Detect which cell encompasses the target text, then output its [X, Y] center coordinate. 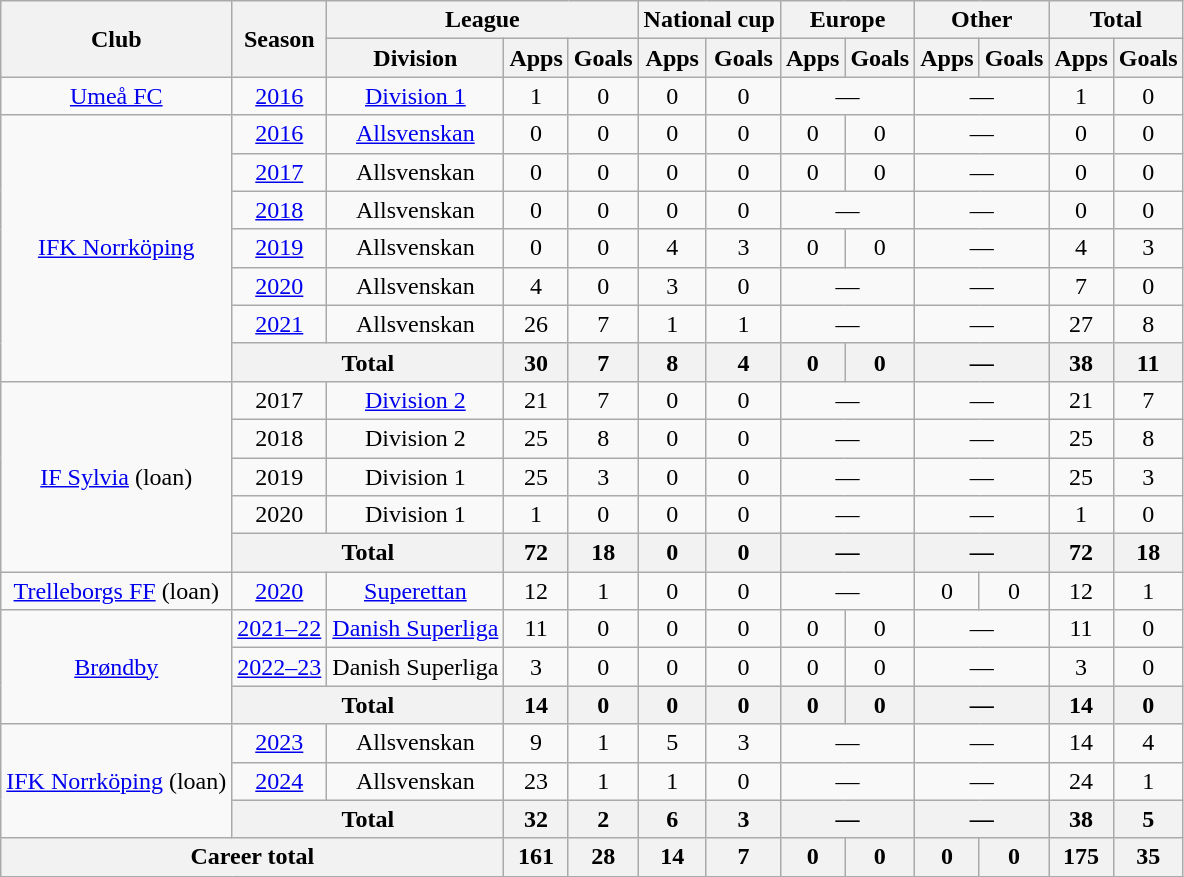
30 [536, 362]
Superettan [416, 591]
Other [982, 20]
Season [280, 39]
23 [536, 781]
IFK Norrköping [116, 248]
27 [1081, 324]
35 [1148, 857]
2023 [280, 743]
Division [416, 58]
Club [116, 39]
Europe [847, 20]
2021 [280, 324]
26 [536, 324]
2022–23 [280, 667]
2 [603, 819]
Brøndby [116, 667]
Career total [252, 857]
IF Sylvia (loan) [116, 476]
IFK Norrköping (loan) [116, 781]
24 [1081, 781]
Umeå FC [116, 96]
2021–22 [280, 629]
161 [536, 857]
28 [603, 857]
League [482, 20]
9 [536, 743]
6 [672, 819]
2024 [280, 781]
National cup [709, 20]
175 [1081, 857]
32 [536, 819]
Trelleborgs FF (loan) [116, 591]
